For the text-containing cell, return its midpoint in (X, Y) coordinate format. 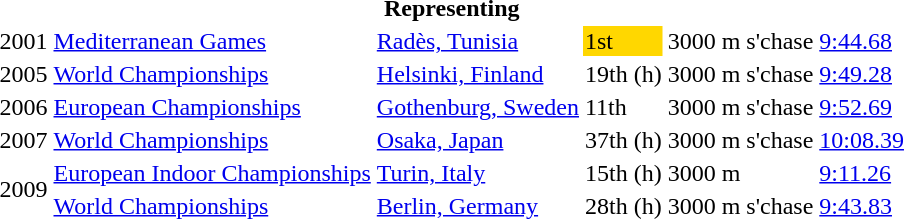
11th (623, 107)
37th (h) (623, 140)
Mediterranean Games (212, 41)
European Championships (212, 107)
15th (h) (623, 173)
19th (h) (623, 74)
Turin, Italy (478, 173)
European Indoor Championships (212, 173)
Gothenburg, Sweden (478, 107)
Osaka, Japan (478, 140)
1st (623, 41)
3000 m (740, 173)
Radès, Tunisia (478, 41)
Helsinki, Finland (478, 74)
